Output the [X, Y] coordinate of the center of the cell containing the given text.  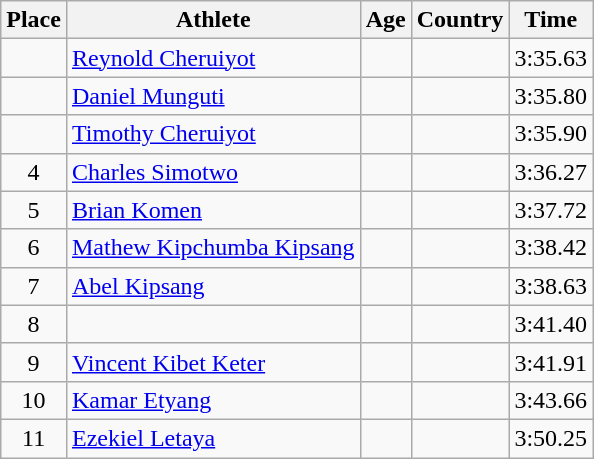
3:36.27 [551, 172]
3:38.42 [551, 248]
Timothy Cheruiyot [213, 134]
3:38.63 [551, 286]
Daniel Munguti [213, 96]
Abel Kipsang [213, 286]
Mathew Kipchumba Kipsang [213, 248]
3:43.66 [551, 400]
Age [386, 20]
9 [34, 362]
Time [551, 20]
Reynold Cheruiyot [213, 58]
3:41.40 [551, 324]
Charles Simotwo [213, 172]
Place [34, 20]
Athlete [213, 20]
Vincent Kibet Keter [213, 362]
4 [34, 172]
8 [34, 324]
3:35.80 [551, 96]
Kamar Etyang [213, 400]
11 [34, 438]
5 [34, 210]
Brian Komen [213, 210]
3:35.90 [551, 134]
3:50.25 [551, 438]
3:41.91 [551, 362]
7 [34, 286]
6 [34, 248]
Country [460, 20]
3:35.63 [551, 58]
Ezekiel Letaya [213, 438]
3:37.72 [551, 210]
10 [34, 400]
